Identify which cell holds the provided text, then report its (X, Y) central coordinate. 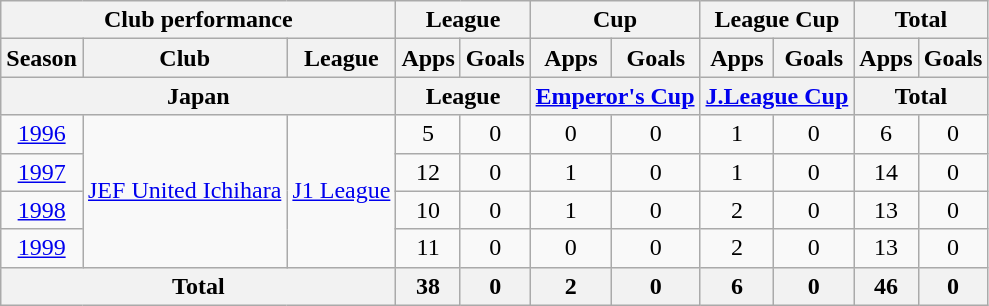
J1 League (342, 191)
11 (428, 248)
JEF United Ichihara (184, 191)
Cup (615, 20)
J.League Cup (777, 96)
1999 (42, 248)
League Cup (777, 20)
14 (886, 172)
10 (428, 210)
1996 (42, 134)
38 (428, 286)
Emperor's Cup (615, 96)
1998 (42, 210)
46 (886, 286)
Season (42, 58)
12 (428, 172)
Club performance (198, 20)
5 (428, 134)
1997 (42, 172)
Japan (198, 96)
Club (184, 58)
